Locate the cell with the specified text and output its (X, Y) center coordinate. 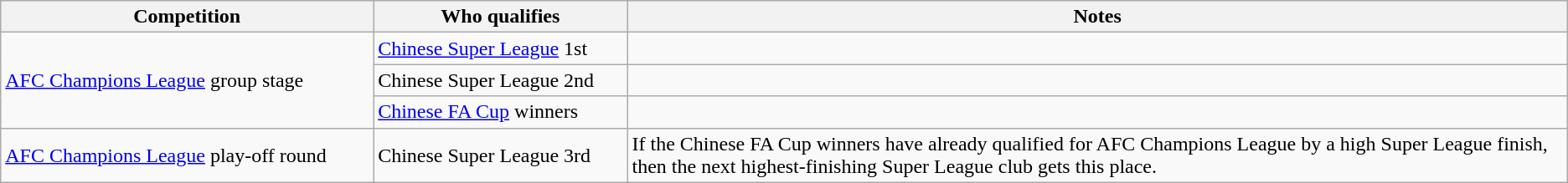
AFC Champions League group stage (188, 80)
AFC Champions League play-off round (188, 155)
Competition (188, 17)
Notes (1097, 17)
Chinese Super League 2nd (501, 80)
Chinese FA Cup winners (501, 112)
Chinese Super League 3rd (501, 155)
Who qualifies (501, 17)
Chinese Super League 1st (501, 48)
